Determine the (X, Y) coordinate at the center of the cell enclosing the given text.  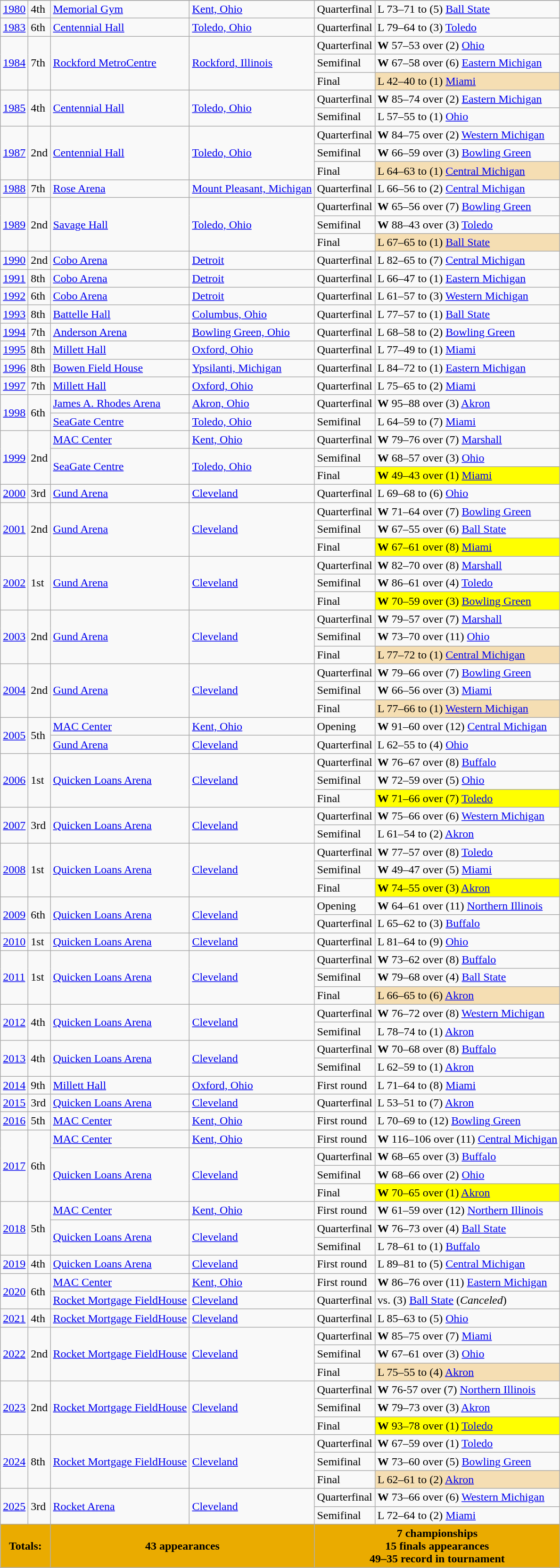
W 85–74 over (2) Eastern Michigan (468, 99)
L 65–62 to (3) Buffalo (468, 924)
L 62–55 to (4) Ohio (468, 744)
2000 (14, 493)
2012 (14, 1022)
L 66–56 to (2) Central Michigan (468, 188)
W 67–59 over (1) Toledo (468, 1444)
L 89–81 to (5) Central Michigan (468, 1264)
L 81–64 to (9) Ohio (468, 942)
W 68–65 over (3) Buffalo (468, 1157)
W 86–76 over (11) Eastern Michigan (468, 1282)
W 57–53 over (2) Ohio (468, 45)
L 62–61 to (2) Akron (468, 1479)
2007 (14, 825)
Battelle Hall (120, 314)
1999 (14, 457)
1991 (14, 278)
2023 (14, 1408)
Mount Pleasant, Michigan (252, 188)
W 95–88 over (3) Akron (468, 404)
L 77–72 to (1) Central Michigan (468, 655)
W 70–68 over (8) Buffalo (468, 1049)
W 91–60 over (12) Central Michigan (468, 726)
W 88–43 over (3) Toledo (468, 225)
2011 (14, 977)
James A. Rhodes Arena (120, 404)
1983 (14, 27)
W 73–62 over (8) Buffalo (468, 959)
W 70–65 over (1) Akron (468, 1193)
2015 (14, 1103)
2014 (14, 1085)
2006 (14, 780)
2010 (14, 942)
W 67–58 over (6) Eastern Michigan (468, 63)
W 49–47 over (5) Miami (468, 870)
W 76-57 over (7) Northern Illinois (468, 1390)
W 61–59 over (12) Northern Illinois (468, 1211)
W 85–75 over (7) Miami (468, 1336)
L 53–51 to (7) Akron (468, 1103)
2021 (14, 1318)
W 76–73 over (4) Ball State (468, 1228)
L 64–59 to (7) Miami (468, 422)
W 73–66 over (6) Western Michigan (468, 1497)
L 73–71 to (5) Ball State (468, 9)
Anderson Arena (120, 332)
W 116–106 over (11) Central Michigan (468, 1139)
1980 (14, 9)
2017 (14, 1166)
2009 (14, 915)
1995 (14, 350)
Bowling Green, Ohio (252, 332)
W 79–76 over (7) Marshall (468, 439)
2020 (14, 1291)
2008 (14, 870)
Rocket Arena (120, 1506)
L 82–65 to (7) Central Michigan (468, 260)
W 79–73 over (3) Akron (468, 1408)
43 appearances (182, 1546)
L 64–63 to (1) Central Michigan (468, 171)
1988 (14, 188)
2022 (14, 1354)
W 76–67 over (8) Buffalo (468, 762)
2018 (14, 1228)
L 69–68 to (6) Ohio (468, 493)
Rockford MetroCentre (120, 63)
2013 (14, 1058)
9th (40, 1085)
W 67–61 over (8) Miami (468, 547)
L 70–69 to (12) Bowling Green (468, 1121)
Ypsilanti, Michigan (252, 368)
W 73–60 over (5) Bowling Green (468, 1462)
2019 (14, 1264)
Columbus, Ohio (252, 314)
W 70–59 over (3) Bowling Green (468, 601)
L 72–64 to (2) Miami (468, 1515)
Akron, Ohio (252, 404)
L 79–64 to (3) Toledo (468, 27)
L 62–59 to (1) Akron (468, 1067)
Rose Arena (120, 188)
2002 (14, 583)
L 42–40 to (1) Miami (468, 81)
2025 (14, 1506)
W 66–56 over (3) Miami (468, 691)
W 71–64 over (7) Bowling Green (468, 511)
W 66–59 over (3) Bowling Green (468, 153)
1990 (14, 260)
1996 (14, 368)
W 79–66 over (7) Bowling Green (468, 673)
L 77–66 to (1) Western Michigan (468, 708)
Bowen Field House (120, 368)
1987 (14, 153)
L 78–74 to (1) Akron (468, 1031)
L 67–65 to (1) Ball State (468, 243)
2001 (14, 529)
1984 (14, 63)
L 78–61 to (1) Buffalo (468, 1246)
2024 (14, 1462)
L 61–54 to (2) Akron (468, 834)
Totals: (25, 1546)
W 67–61 over (3) Ohio (468, 1354)
7 championships 15 finals appearances 49–35 record in tournament (437, 1546)
W 82–70 over (8) Marshall (468, 565)
W 72–59 over (5) Ohio (468, 780)
W 73–70 over (11) Ohio (468, 637)
1989 (14, 224)
L 61–57 to (3) Western Michigan (468, 296)
1992 (14, 296)
L 77–49 to (1) Miami (468, 350)
1994 (14, 332)
W 74–55 over (3) Akron (468, 888)
W 65–56 over (7) Bowling Green (468, 206)
Memorial Gym (120, 9)
W 68–57 over (3) Ohio (468, 457)
2016 (14, 1121)
L 68–58 to (2) Bowling Green (468, 332)
W 86–61 over (4) Toledo (468, 583)
L 71–64 to (8) Miami (468, 1085)
1985 (14, 108)
L 85–63 to (5) Ohio (468, 1318)
2003 (14, 637)
W 84–75 over (2) Western Michigan (468, 135)
L 57–55 to (1) Ohio (468, 117)
W 79–57 over (7) Marshall (468, 619)
W 68–66 over (2) Ohio (468, 1175)
W 75–66 over (6) Western Michigan (468, 816)
W 79–68 over (4) Ball State (468, 977)
vs. (3) Ball State (Canceled) (468, 1300)
W 64–61 over (11) Northern Illinois (468, 906)
L 66–65 to (6) Akron (468, 995)
W 93–78 over (1) Toledo (468, 1426)
W 77–57 over (8) Toledo (468, 852)
W 71–66 over (7) Toledo (468, 798)
W 76–72 over (8) Western Michigan (468, 1013)
W 67–55 over (6) Ball State (468, 529)
L 77–57 to (1) Ball State (468, 314)
1997 (14, 386)
2004 (14, 691)
1993 (14, 314)
Savage Hall (120, 224)
1998 (14, 413)
L 66–47 to (1) Eastern Michigan (468, 278)
Rockford, Illinois (252, 63)
L 75–55 to (4) Akron (468, 1372)
L 75–65 to (2) Miami (468, 386)
W 49–43 over (1) Miami (468, 475)
L 84–72 to (1) Eastern Michigan (468, 368)
2005 (14, 735)
